Output the [X, Y] coordinate of the center of the cell containing the given text.  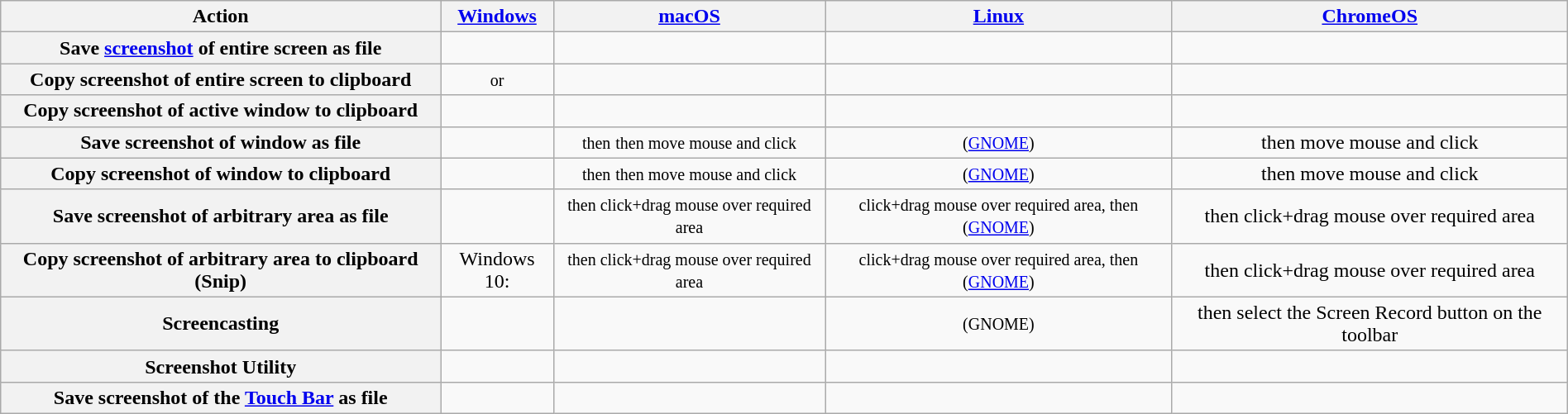
Linux [999, 17]
Copy screenshot of active window to clipboard [221, 111]
Copy screenshot of arbitrary area to clipboard (Snip) [221, 269]
Screencasting [221, 324]
Copy screenshot of window to clipboard [221, 174]
ChromeOS [1370, 17]
Save screenshot of arbitrary area as file [221, 217]
Action [221, 17]
macOS [689, 17]
Save screenshot of window as file [221, 142]
Save screenshot of the Touch Bar as file [221, 397]
Copy screenshot of entire screen to clipboard [221, 79]
Save screenshot of entire screen as file [221, 48]
Windows [498, 17]
Screenshot Utility [221, 366]
then select the Screen Record button on the toolbar [1370, 324]
or [498, 79]
Windows 10: [498, 269]
